For the text-containing cell, return its midpoint in [x, y] coordinate format. 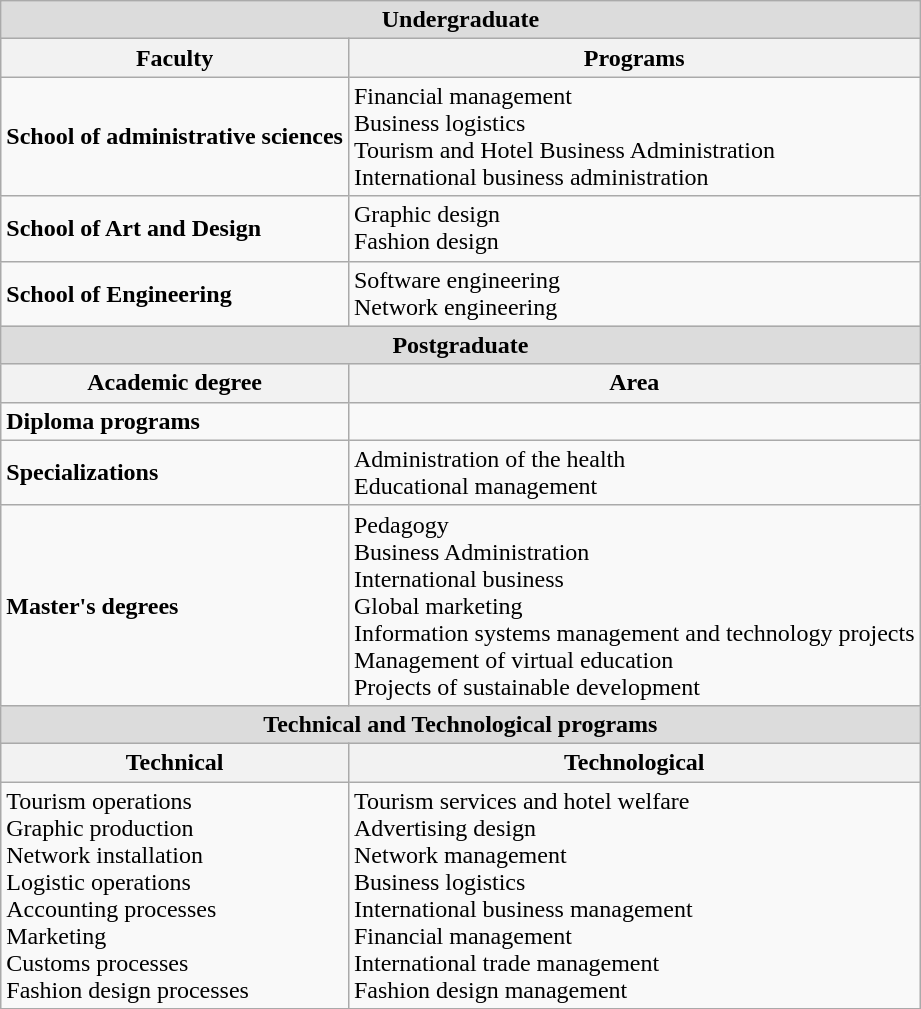
Financial managementBusiness logisticsTourism and Hotel Business AdministrationInternational business administration [634, 136]
Undergraduate [460, 20]
Administration of the healthEducational management [634, 472]
Graphic designFashion design [634, 228]
School of administrative sciences [175, 136]
Master's degrees [175, 605]
Programs [634, 58]
Academic degree [175, 383]
Technical [175, 762]
Faculty [175, 58]
Postgraduate [460, 345]
Software engineeringNetwork engineering [634, 294]
Technological [634, 762]
School of Art and Design [175, 228]
Area [634, 383]
Tourism operationsGraphic productionNetwork installationLogistic operationsAccounting processesMarketingCustoms processesFashion design processes [175, 896]
Specializations [175, 472]
Technical and Technological programs [460, 724]
Diploma programs [175, 421]
School of Engineering [175, 294]
